Locate the cell with the specified text and output its (X, Y) center coordinate. 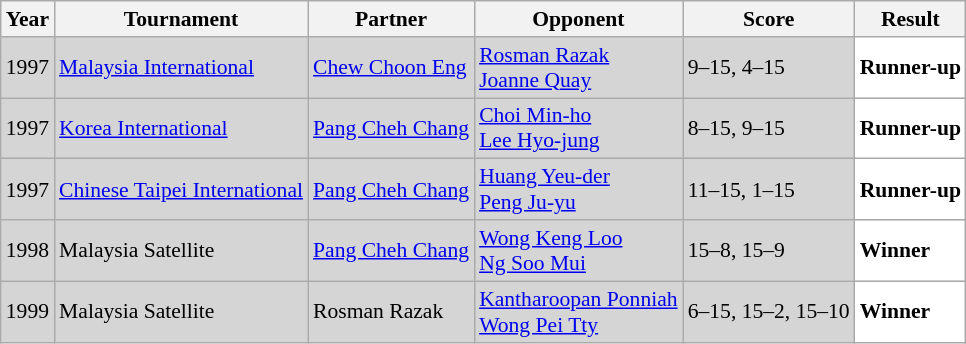
Year (28, 19)
Tournament (181, 19)
Rosman Razak (391, 312)
Chinese Taipei International (181, 190)
11–15, 1–15 (769, 190)
Rosman Razak Joanne Quay (578, 68)
Chew Choon Eng (391, 68)
1999 (28, 312)
Wong Keng Loo Ng Soo Mui (578, 250)
1998 (28, 250)
Choi Min-ho Lee Hyo-jung (578, 128)
Score (769, 19)
9–15, 4–15 (769, 68)
Kantharoopan Ponniah Wong Pei Tty (578, 312)
Partner (391, 19)
Result (910, 19)
Opponent (578, 19)
6–15, 15–2, 15–10 (769, 312)
Korea International (181, 128)
Huang Yeu-der Peng Ju-yu (578, 190)
Malaysia International (181, 68)
15–8, 15–9 (769, 250)
8–15, 9–15 (769, 128)
